Locate the cell with the specified text and output its [x, y] center coordinate. 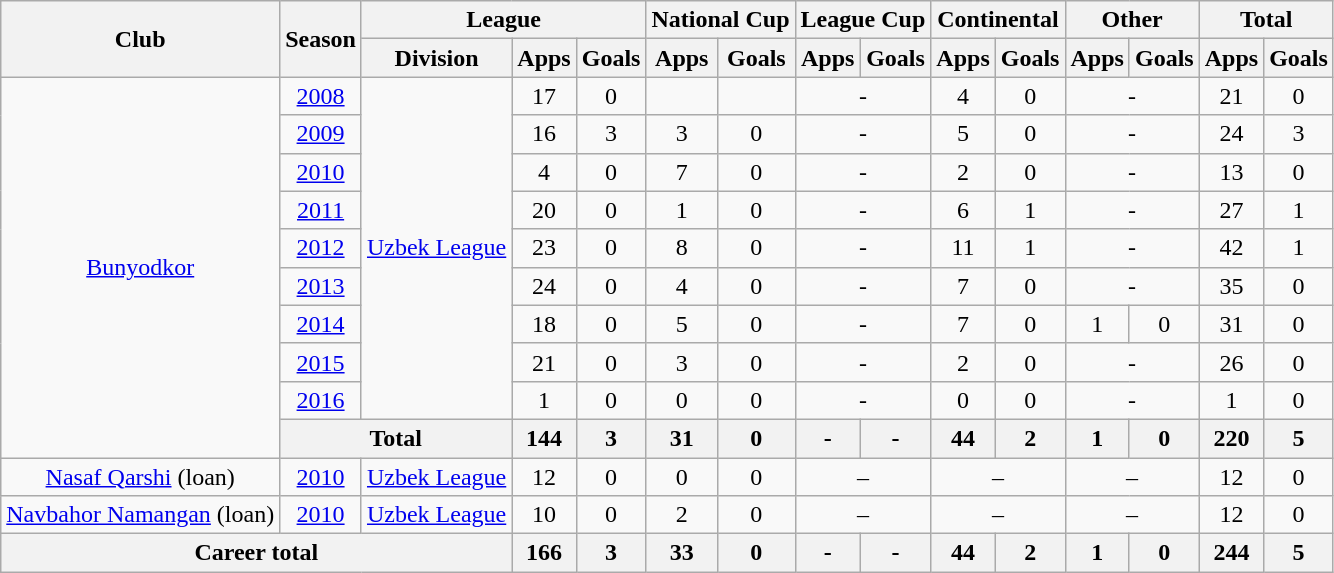
18 [544, 324]
Bunyodkor [140, 268]
Nasaf Qarshi (loan) [140, 477]
20 [544, 210]
16 [544, 134]
220 [1231, 438]
Career total [256, 553]
2008 [321, 96]
17 [544, 96]
11 [963, 248]
42 [1231, 248]
Other [1132, 20]
National Cup [720, 20]
Continental [998, 20]
244 [1231, 553]
Division [436, 58]
166 [544, 553]
26 [1231, 362]
2013 [321, 286]
33 [682, 553]
2009 [321, 134]
League [504, 20]
Navbahor Namangan (loan) [140, 515]
23 [544, 248]
2015 [321, 362]
6 [963, 210]
27 [1231, 210]
2014 [321, 324]
Season [321, 39]
35 [1231, 286]
League Cup [863, 20]
Club [140, 39]
2016 [321, 400]
2011 [321, 210]
8 [682, 248]
10 [544, 515]
144 [544, 438]
13 [1231, 172]
2012 [321, 248]
